From the cell containing the given text, extract its center point as (x, y) coordinate. 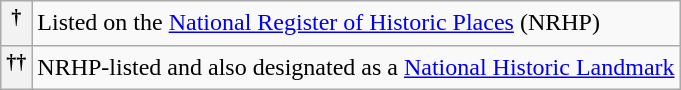
NRHP-listed and also designated as a National Historic Landmark (356, 68)
†† (16, 68)
Listed on the National Register of Historic Places (NRHP) (356, 24)
† (16, 24)
